Provide the (x, y) coordinate of the cell's center where the given text is located.  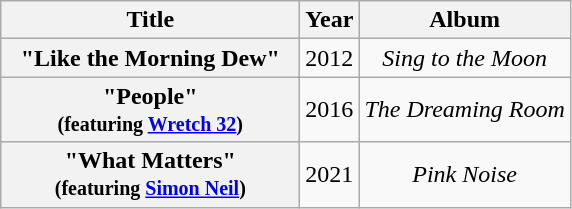
2016 (330, 110)
Album (465, 20)
2012 (330, 58)
Year (330, 20)
"Like the Morning Dew" (150, 58)
"What Matters" (featuring Simon Neil) (150, 174)
"People" (featuring Wretch 32) (150, 110)
The Dreaming Room (465, 110)
Title (150, 20)
Pink Noise (465, 174)
Sing to the Moon (465, 58)
2021 (330, 174)
